Extract the [x, y] coordinate from the center of the cell holding the provided text.  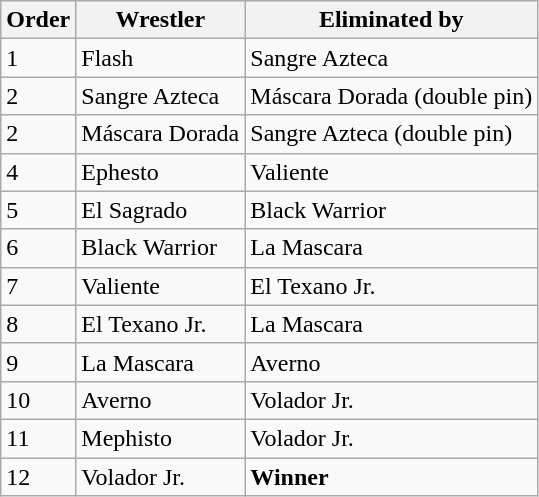
Ephesto [160, 172]
El Sagrado [160, 210]
Máscara Dorada [160, 134]
9 [38, 362]
1 [38, 58]
8 [38, 324]
12 [38, 477]
11 [38, 438]
Winner [392, 477]
5 [38, 210]
Máscara Dorada (double pin) [392, 96]
Order [38, 20]
Wrestler [160, 20]
10 [38, 400]
Sangre Azteca (double pin) [392, 134]
Flash [160, 58]
Eliminated by [392, 20]
4 [38, 172]
Mephisto [160, 438]
6 [38, 248]
7 [38, 286]
